Identify which cell holds the provided text, then report its [x, y] central coordinate. 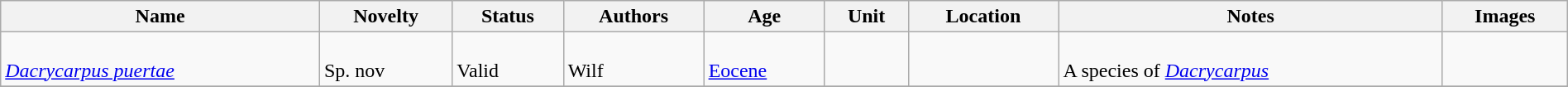
Age [764, 17]
Sp. nov [385, 60]
Wilf [633, 60]
Status [508, 17]
Unit [867, 17]
Notes [1250, 17]
Valid [508, 60]
Novelty [385, 17]
Eocene [764, 60]
Dacrycarpus puertae [160, 60]
Authors [633, 17]
A species of Dacrycarpus [1250, 60]
Name [160, 17]
Location [983, 17]
Images [1505, 17]
